Return the (x, y) coordinate for the center point of the cell that contains the specified text.  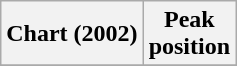
Chart (2002) (72, 34)
Peak position (189, 34)
